For the text-containing cell, return its midpoint in (x, y) coordinate format. 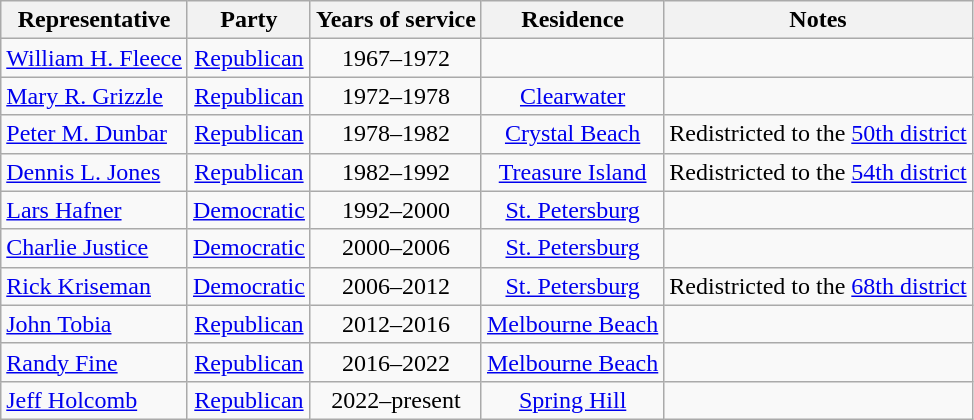
2022–present (396, 400)
Notes (818, 20)
Mary R. Grizzle (94, 96)
John Tobia (94, 324)
1978–1982 (396, 134)
2006–2012 (396, 286)
Lars Hafner (94, 210)
Randy Fine (94, 362)
2000–2006 (396, 248)
Jeff Holcomb (94, 400)
1992–2000 (396, 210)
Rick Kriseman (94, 286)
Clearwater (572, 96)
William H. Fleece (94, 58)
Redistricted to the 54th district (818, 172)
2012–2016 (396, 324)
Crystal Beach (572, 134)
2016–2022 (396, 362)
Redistricted to the 50th district (818, 134)
Years of service (396, 20)
Treasure Island (572, 172)
1972–1978 (396, 96)
1967–1972 (396, 58)
Residence (572, 20)
Representative (94, 20)
Redistricted to the 68th district (818, 286)
Party (248, 20)
Spring Hill (572, 400)
1982–1992 (396, 172)
Dennis L. Jones (94, 172)
Charlie Justice (94, 248)
Peter M. Dunbar (94, 134)
